Search for the cell housing the specified text and yield its (x, y) center coordinate. 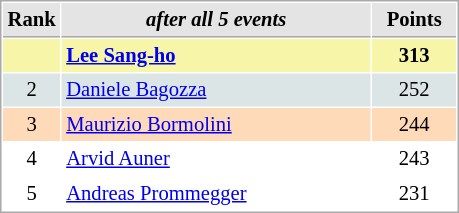
Daniele Bagozza (216, 90)
Lee Sang-ho (216, 56)
Andreas Prommegger (216, 194)
after all 5 events (216, 20)
Rank (32, 20)
313 (414, 56)
4 (32, 158)
2 (32, 90)
5 (32, 194)
3 (32, 124)
244 (414, 124)
231 (414, 194)
243 (414, 158)
Maurizio Bormolini (216, 124)
Points (414, 20)
252 (414, 90)
Arvid Auner (216, 158)
